Scan for the cell matching the given text and deliver its (x, y) coordinate at center. 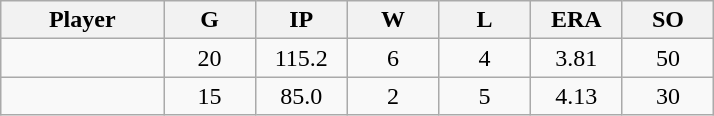
2 (393, 96)
G (210, 20)
W (393, 20)
Player (82, 20)
30 (668, 96)
4.13 (576, 96)
SO (668, 20)
5 (485, 96)
IP (301, 20)
15 (210, 96)
50 (668, 58)
4 (485, 58)
6 (393, 58)
L (485, 20)
85.0 (301, 96)
20 (210, 58)
ERA (576, 20)
3.81 (576, 58)
115.2 (301, 58)
